Return [X, Y] of the center of cell containing provided text 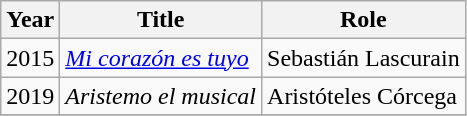
Aristóteles Córcega [364, 96]
Mi corazón es tuyo [161, 58]
Role [364, 20]
Title [161, 20]
Aristemo el musical [161, 96]
2019 [30, 96]
Sebastián Lascurain [364, 58]
2015 [30, 58]
Year [30, 20]
